Return (x, y) of the center of cell containing provided text 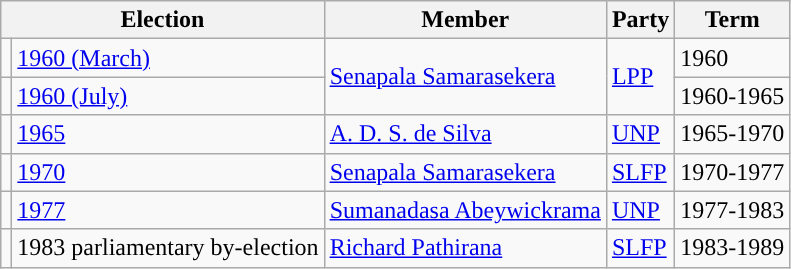
1970-1977 (732, 172)
1965-1970 (732, 134)
1960 (732, 58)
1960 (July) (168, 96)
1977 (168, 210)
1983 parliamentary by-election (168, 248)
Term (732, 20)
Richard Pathirana (465, 248)
1977-1983 (732, 210)
Member (465, 20)
LPP (640, 77)
1960-1965 (732, 96)
1970 (168, 172)
1965 (168, 134)
1983-1989 (732, 248)
Election (162, 20)
A. D. S. de Silva (465, 134)
Sumanadasa Abeywickrama (465, 210)
1960 (March) (168, 58)
Party (640, 20)
